Output the [x, y] coordinate of the center of the cell containing the given text.  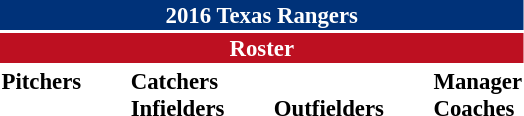
2016 Texas Rangers [262, 15]
Roster [262, 48]
